Locate the cell with the specified text and output its (x, y) center coordinate. 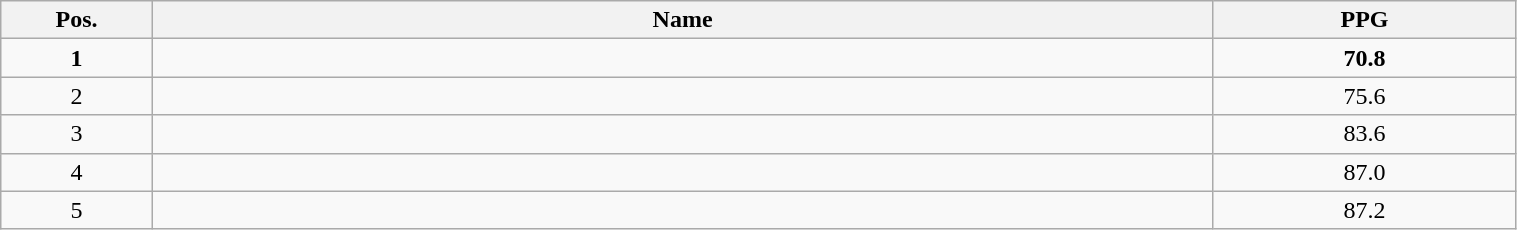
Name (682, 20)
75.6 (1364, 96)
87.2 (1364, 210)
4 (77, 172)
Pos. (77, 20)
3 (77, 134)
87.0 (1364, 172)
2 (77, 96)
5 (77, 210)
1 (77, 58)
70.8 (1364, 58)
83.6 (1364, 134)
PPG (1364, 20)
